Return the (X, Y) coordinate for the center point of the cell that contains the specified text.  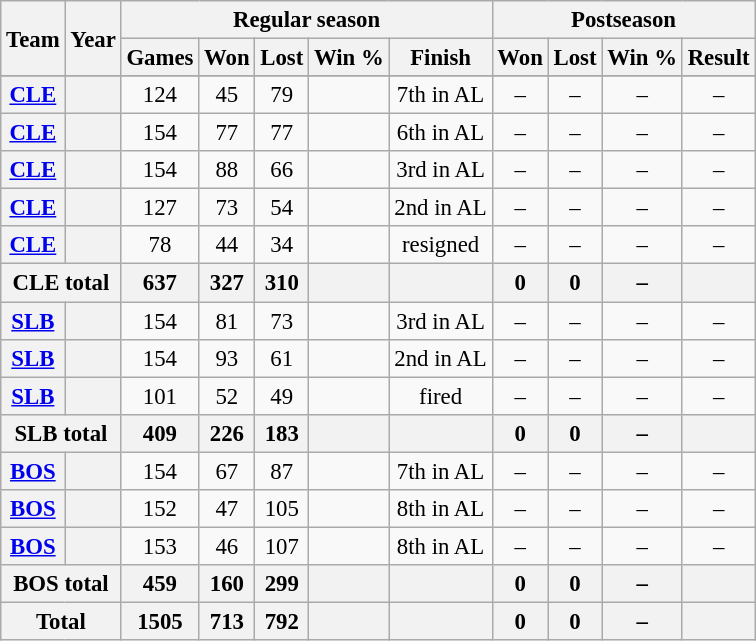
88 (227, 170)
78 (160, 245)
101 (160, 396)
SLB total (61, 433)
6th in AL (440, 133)
Postseason (624, 20)
44 (227, 245)
66 (282, 170)
47 (227, 509)
409 (160, 433)
46 (227, 546)
45 (227, 95)
Finish (440, 58)
124 (160, 95)
152 (160, 509)
299 (282, 584)
Team (33, 38)
637 (160, 283)
153 (160, 546)
183 (282, 433)
54 (282, 208)
Year (93, 38)
49 (282, 396)
resigned (440, 245)
61 (282, 358)
fired (440, 396)
107 (282, 546)
BOS total (61, 584)
67 (227, 471)
Result (718, 58)
1505 (160, 621)
160 (227, 584)
87 (282, 471)
CLE total (61, 283)
310 (282, 283)
52 (227, 396)
226 (227, 433)
Games (160, 58)
79 (282, 95)
127 (160, 208)
792 (282, 621)
81 (227, 321)
34 (282, 245)
327 (227, 283)
713 (227, 621)
Regular season (306, 20)
93 (227, 358)
459 (160, 584)
105 (282, 509)
Total (61, 621)
